For the text-containing cell, return its midpoint in [x, y] coordinate format. 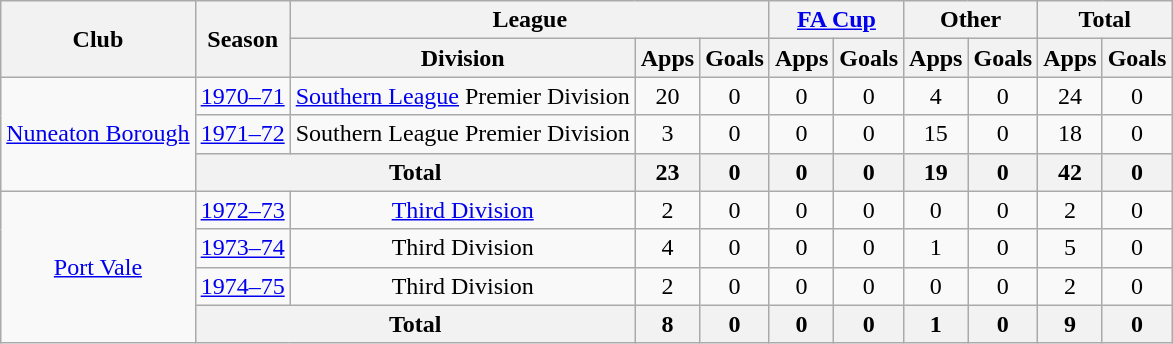
3 [667, 134]
20 [667, 96]
Nuneaton Borough [98, 134]
15 [936, 134]
Other [971, 20]
1974–75 [242, 286]
19 [936, 172]
1970–71 [242, 96]
9 [1070, 324]
23 [667, 172]
1972–73 [242, 210]
18 [1070, 134]
League [530, 20]
8 [667, 324]
Division [462, 58]
1973–74 [242, 248]
42 [1070, 172]
FA Cup [836, 20]
Season [242, 39]
24 [1070, 96]
5 [1070, 248]
Port Vale [98, 267]
Club [98, 39]
1971–72 [242, 134]
